Output the [X, Y] coordinate of the center of the cell containing the given text.  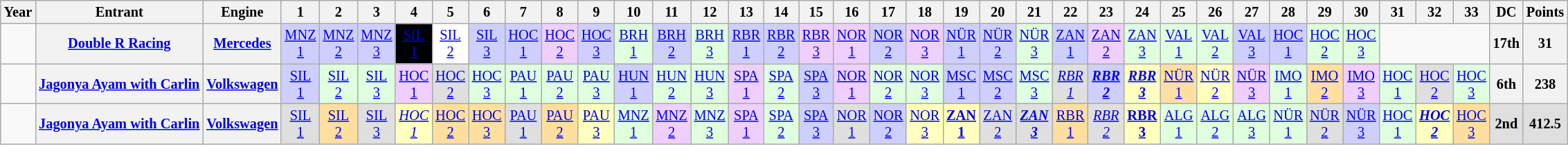
17 [889, 12]
9 [597, 12]
29 [1325, 12]
IMO3 [1361, 84]
19 [961, 12]
HUN1 [634, 84]
33 [1472, 12]
IMO2 [1325, 84]
Entrant [119, 12]
2nd [1506, 123]
16 [851, 12]
6th [1506, 84]
21 [1034, 12]
DC [1506, 12]
11 [672, 12]
32 [1434, 12]
24 [1142, 12]
ALG2 [1216, 123]
26 [1216, 12]
MSC1 [961, 84]
412.5 [1545, 123]
7 [523, 12]
10 [634, 12]
17th [1506, 44]
238 [1545, 84]
BRH1 [634, 44]
ALG1 [1178, 123]
27 [1252, 12]
12 [710, 12]
6 [487, 12]
MSC2 [998, 84]
HUN2 [672, 84]
Points [1545, 12]
Double R Racing [119, 44]
BRH2 [672, 44]
ALG3 [1252, 123]
VAL2 [1216, 44]
15 [816, 12]
30 [1361, 12]
22 [1070, 12]
HUN3 [710, 84]
Year [18, 12]
13 [746, 12]
3 [377, 12]
VAL3 [1252, 44]
MSC3 [1034, 84]
8 [559, 12]
4 [414, 12]
Mercedes [242, 44]
BRH3 [710, 44]
VAL1 [1178, 44]
18 [925, 12]
25 [1178, 12]
23 [1106, 12]
2 [338, 12]
IMO1 [1288, 84]
14 [781, 12]
28 [1288, 12]
20 [998, 12]
1 [300, 12]
5 [450, 12]
Engine [242, 12]
